Identify which cell holds the provided text, then report its [X, Y] central coordinate. 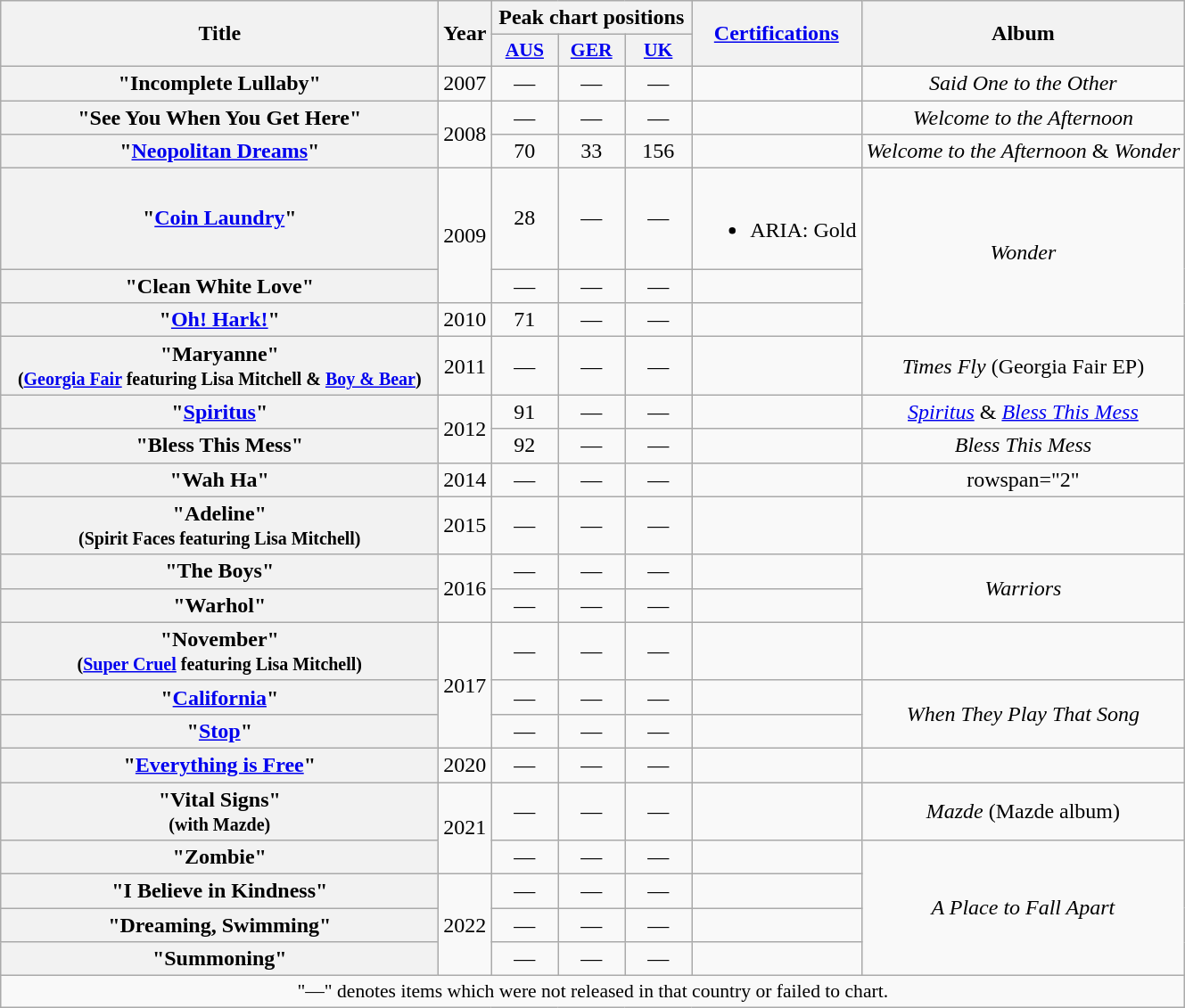
Times Fly (Georgia Fair EP) [1024, 365]
71 [524, 320]
"—" denotes items which were not released in that country or failed to chart. [593, 992]
Welcome to the Afternoon [1024, 117]
2010 [465, 320]
When They Play That Song [1024, 714]
"Maryanne" (Georgia Fair featuring Lisa Mitchell & Boy & Bear) [219, 365]
2015 [465, 526]
"Coin Laundry" [219, 219]
"Everything is Free" [219, 765]
"California" [219, 697]
Warriors [1024, 588]
"Summoning" [219, 959]
"Wah Ha" [219, 479]
Bless This Mess [1024, 446]
"Clean White Love" [219, 286]
2020 [465, 765]
Mazde (Mazde album) [1024, 811]
156 [658, 152]
2021 [465, 829]
"Oh! Hark!" [219, 320]
Welcome to the Afternoon & Wonder [1024, 152]
2016 [465, 588]
Certifications [777, 34]
"Bless This Mess" [219, 446]
"The Boys" [219, 571]
GER [592, 51]
Title [219, 34]
"Neopolitan Dreams" [219, 152]
A Place to Fall Apart [1024, 908]
91 [524, 412]
Wonder [1024, 253]
"November" (Super Cruel featuring Lisa Mitchell) [219, 651]
"Adeline" (Spirit Faces featuring Lisa Mitchell) [219, 526]
Peak chart positions [592, 18]
"Warhol" [219, 605]
Album [1024, 34]
2009 [465, 235]
92 [524, 446]
28 [524, 219]
33 [592, 152]
"See You When You Get Here" [219, 117]
"Zombie" [219, 857]
"Dreaming, Swimming" [219, 925]
"I Believe in Kindness" [219, 891]
Year [465, 34]
2017 [465, 684]
"Vital Signs"(with Mazde) [219, 811]
"Stop" [219, 731]
AUS [524, 51]
rowspan="2" [1024, 479]
"Spiritus" [219, 412]
Spiritus & Bless This Mess [1024, 412]
2012 [465, 429]
2008 [465, 134]
2011 [465, 365]
"Incomplete Lullaby" [219, 83]
2007 [465, 83]
ARIA: Gold [777, 219]
2014 [465, 479]
Said One to the Other [1024, 83]
UK [658, 51]
70 [524, 152]
2022 [465, 925]
